Return the (X, Y) coordinate for the center point of the cell that contains the specified text.  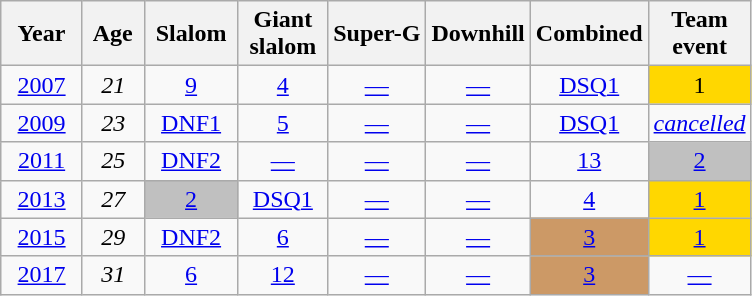
5 (283, 123)
Downhill (478, 34)
Giant slalom (283, 34)
9 (191, 85)
2011 (42, 161)
31 (113, 275)
27 (113, 199)
2009 (42, 123)
25 (113, 161)
cancelled (700, 123)
21 (113, 85)
Age (113, 34)
Year (42, 34)
2013 (42, 199)
2015 (42, 237)
29 (113, 237)
2017 (42, 275)
2007 (42, 85)
23 (113, 123)
Super-G (377, 34)
12 (283, 275)
DNF1 (191, 123)
Teamevent (700, 34)
13 (589, 161)
Combined (589, 34)
Slalom (191, 34)
